Scan for the cell matching the given text and deliver its [X, Y] coordinate at center. 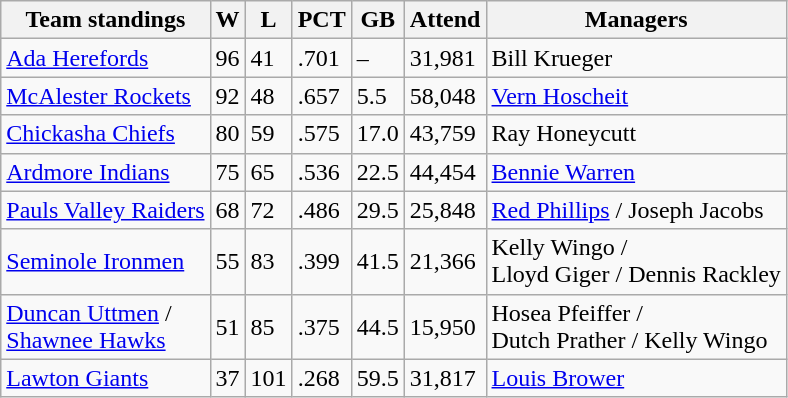
80 [228, 134]
58,048 [445, 96]
Hosea Pfeiffer / Dutch Prather / Kelly Wingo [636, 326]
59 [268, 134]
65 [268, 172]
85 [268, 326]
55 [228, 262]
GB [378, 20]
59.5 [378, 378]
.657 [322, 96]
51 [228, 326]
83 [268, 262]
Managers [636, 20]
McAlester Rockets [106, 96]
.375 [322, 326]
31,817 [445, 378]
PCT [322, 20]
Ardmore Indians [106, 172]
.536 [322, 172]
68 [228, 210]
17.0 [378, 134]
31,981 [445, 58]
25,848 [445, 210]
Ada Herefords [106, 58]
44.5 [378, 326]
21,366 [445, 262]
22.5 [378, 172]
Attend [445, 20]
W [228, 20]
.268 [322, 378]
96 [228, 58]
48 [268, 96]
5.5 [378, 96]
101 [268, 378]
Louis Brower [636, 378]
.575 [322, 134]
41.5 [378, 262]
Kelly Wingo /Lloyd Giger / Dennis Rackley [636, 262]
29.5 [378, 210]
– [378, 58]
Lawton Giants [106, 378]
.399 [322, 262]
.486 [322, 210]
43,759 [445, 134]
Vern Hoscheit [636, 96]
44,454 [445, 172]
L [268, 20]
37 [228, 378]
Duncan Uttmen / Shawnee Hawks [106, 326]
92 [228, 96]
Pauls Valley Raiders [106, 210]
72 [268, 210]
Bill Krueger [636, 58]
75 [228, 172]
.701 [322, 58]
Bennie Warren [636, 172]
Seminole Ironmen [106, 262]
Chickasha Chiefs [106, 134]
41 [268, 58]
Team standings [106, 20]
Ray Honeycutt [636, 134]
15,950 [445, 326]
Red Phillips / Joseph Jacobs [636, 210]
